Determine the [x, y] coordinate at the center of the cell enclosing the given text.  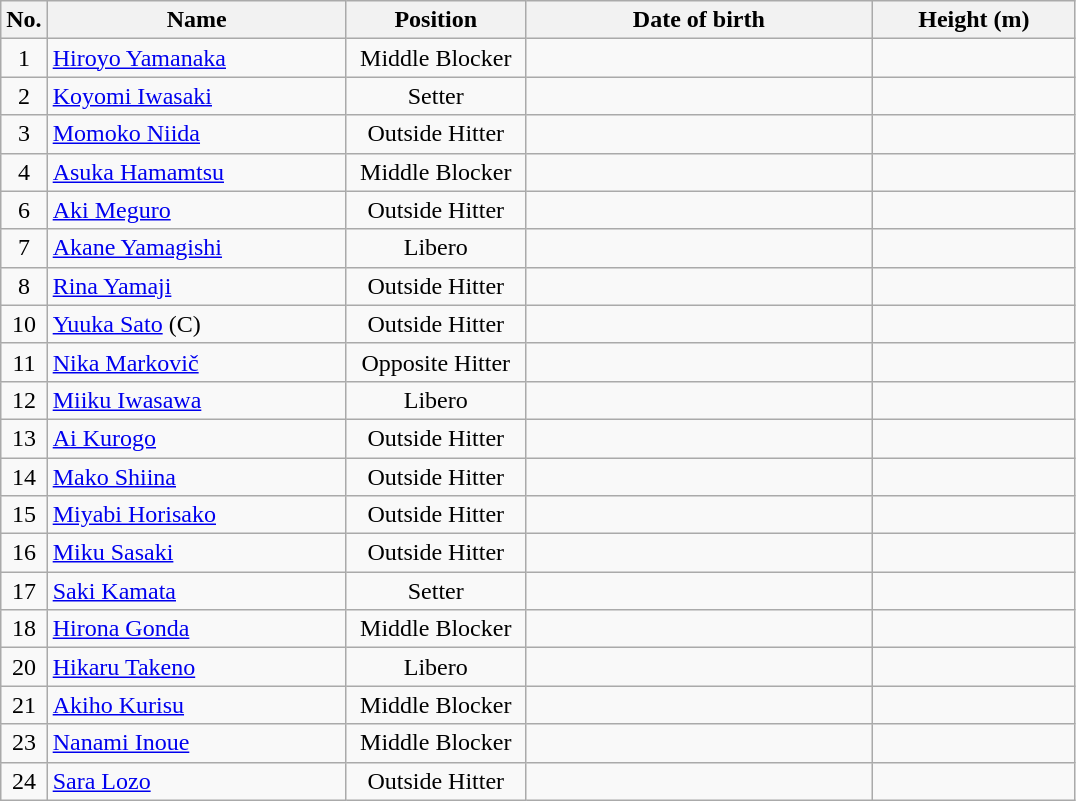
Rina Yamaji [196, 286]
No. [24, 20]
Date of birth [698, 20]
8 [24, 286]
2 [24, 96]
4 [24, 172]
12 [24, 400]
Momoko Niida [196, 134]
Name [196, 20]
23 [24, 743]
Opposite Hitter [436, 362]
16 [24, 553]
10 [24, 324]
Aki Meguro [196, 210]
21 [24, 705]
Position [436, 20]
Miyabi Horisako [196, 515]
Koyomi Iwasaki [196, 96]
Asuka Hamamtsu [196, 172]
Miiku Iwasawa [196, 400]
14 [24, 477]
20 [24, 667]
11 [24, 362]
17 [24, 591]
Height (m) [974, 20]
Akane Yamagishi [196, 248]
Hirona Gonda [196, 629]
15 [24, 515]
Ai Kurogo [196, 438]
Akiho Kurisu [196, 705]
Sara Lozo [196, 781]
Hiroyo Yamanaka [196, 58]
Nika Markovič [196, 362]
Saki Kamata [196, 591]
1 [24, 58]
6 [24, 210]
7 [24, 248]
Hikaru Takeno [196, 667]
3 [24, 134]
24 [24, 781]
Nanami Inoue [196, 743]
13 [24, 438]
Mako Shiina [196, 477]
18 [24, 629]
Miku Sasaki [196, 553]
Yuuka Sato (C) [196, 324]
